Capture the cell that displays the provided text and extract its (X, Y) central coordinate. 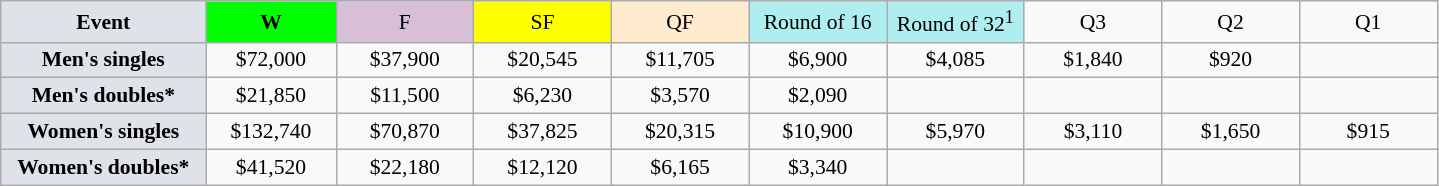
Q1 (1368, 22)
Round of 321 (955, 22)
$10,900 (818, 132)
$20,315 (680, 132)
$72,000 (271, 60)
$70,870 (405, 132)
$915 (1368, 132)
$22,180 (405, 167)
$5,970 (955, 132)
$1,650 (1231, 132)
$21,850 (271, 96)
Men's doubles* (104, 96)
Women's singles (104, 132)
$20,545 (543, 60)
Round of 16 (818, 22)
Q3 (1093, 22)
$2,090 (818, 96)
QF (680, 22)
$4,085 (955, 60)
$132,740 (271, 132)
$11,500 (405, 96)
$3,340 (818, 167)
F (405, 22)
$6,165 (680, 167)
W (271, 22)
SF (543, 22)
Women's doubles* (104, 167)
$3,570 (680, 96)
Men's singles (104, 60)
$1,840 (1093, 60)
$6,900 (818, 60)
$37,825 (543, 132)
$3,110 (1093, 132)
$920 (1231, 60)
Q2 (1231, 22)
$37,900 (405, 60)
$11,705 (680, 60)
$41,520 (271, 167)
Event (104, 22)
$6,230 (543, 96)
$12,120 (543, 167)
